Output the [x, y] coordinate of the center of the cell containing the given text.  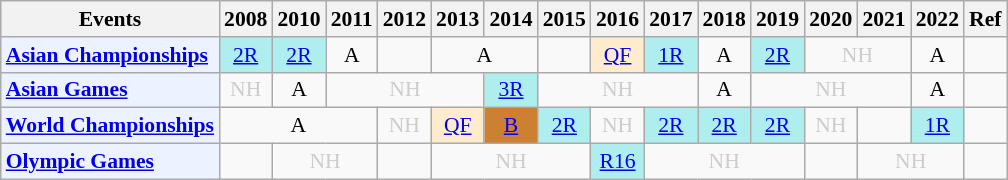
2008 [246, 19]
Asian Games [110, 90]
2022 [938, 19]
2011 [352, 19]
World Championships [110, 126]
2014 [510, 19]
B [510, 126]
2019 [778, 19]
Events [110, 19]
2018 [724, 19]
Olympic Games [110, 162]
2010 [298, 19]
3R [510, 90]
2021 [884, 19]
2013 [458, 19]
2015 [564, 19]
2016 [618, 19]
Asian Championships [110, 55]
R16 [618, 162]
2012 [404, 19]
2020 [830, 19]
Ref [985, 19]
2017 [670, 19]
